Find where the given text appears and provide that cell's center as [x, y] coordinate. 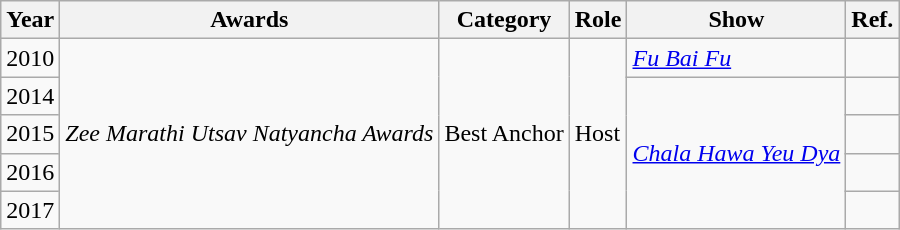
Best Anchor [504, 134]
Year [30, 20]
Awards [250, 20]
2014 [30, 96]
2015 [30, 134]
Chala Hawa Yeu Dya [736, 153]
Category [504, 20]
2010 [30, 58]
Show [736, 20]
Role [598, 20]
Fu Bai Fu [736, 58]
Ref. [872, 20]
2016 [30, 172]
Host [598, 134]
2017 [30, 210]
Zee Marathi Utsav Natyancha Awards [250, 134]
